Locate the cell with the specified text and output its (x, y) center coordinate. 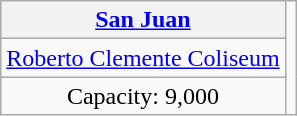
Capacity: 9,000 (143, 96)
San Juan (143, 20)
Roberto Clemente Coliseum (143, 58)
